Identify which cell holds the provided text, then report its (X, Y) central coordinate. 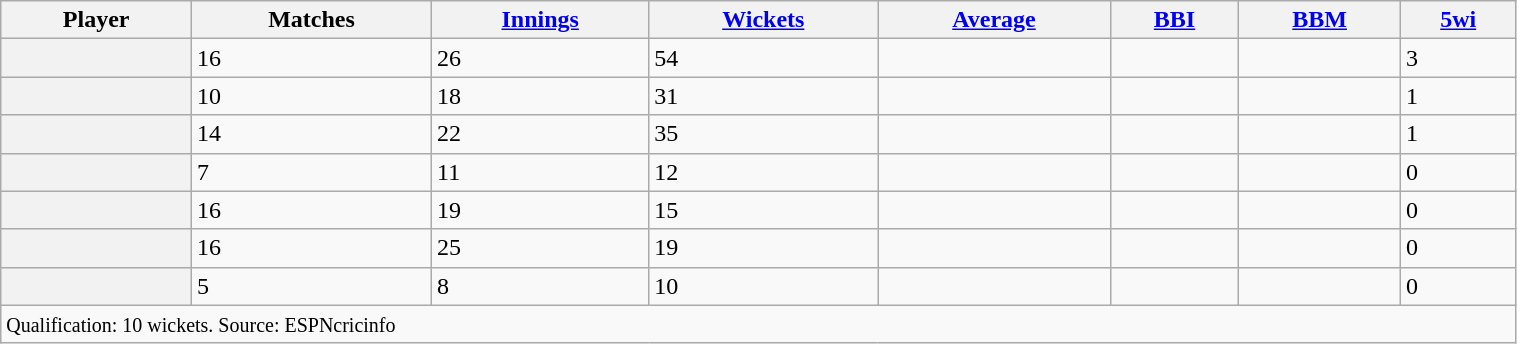
3 (1458, 58)
Player (96, 20)
BBI (1174, 20)
26 (540, 58)
5 (312, 286)
7 (312, 172)
14 (312, 134)
54 (764, 58)
11 (540, 172)
Innings (540, 20)
Qualification: 10 wickets. Source: ESPNcricinfo (758, 324)
31 (764, 96)
22 (540, 134)
12 (764, 172)
Matches (312, 20)
18 (540, 96)
Wickets (764, 20)
Average (994, 20)
8 (540, 286)
15 (764, 210)
BBM (1320, 20)
25 (540, 248)
5wi (1458, 20)
35 (764, 134)
